Scan for the cell matching the given text and deliver its (x, y) coordinate at center. 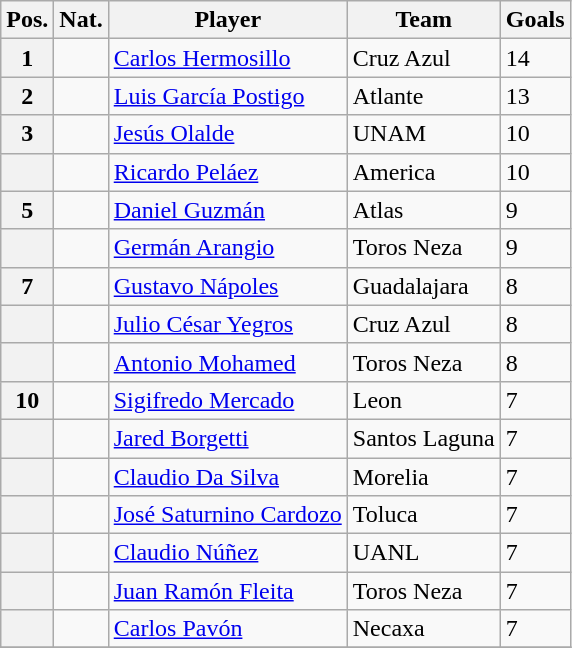
13 (535, 96)
Morelia (424, 477)
2 (28, 96)
Claudio Núñez (228, 553)
America (424, 172)
1 (28, 58)
14 (535, 58)
Ricardo Peláez (228, 172)
5 (28, 210)
UANL (424, 553)
Necaxa (424, 629)
Carlos Hermosillo (228, 58)
Sigifredo Mercado (228, 400)
Luis García Postigo (228, 96)
José Saturnino Cardozo (228, 515)
Leon (424, 400)
Jesús Olalde (228, 134)
Carlos Pavón (228, 629)
Guadalajara (424, 286)
Juan Ramón Fleita (228, 591)
Toluca (424, 515)
3 (28, 134)
Gustavo Nápoles (228, 286)
Pos. (28, 20)
Antonio Mohamed (228, 362)
UNAM (424, 134)
Atlante (424, 96)
Germán Arangio (228, 248)
Claudio Da Silva (228, 477)
Nat. (81, 20)
Santos Laguna (424, 438)
Atlas (424, 210)
Team (424, 20)
Goals (535, 20)
Player (228, 20)
Daniel Guzmán (228, 210)
Julio César Yegros (228, 324)
Jared Borgetti (228, 438)
